Find where the given text appears and provide that cell's center as [X, Y] coordinate. 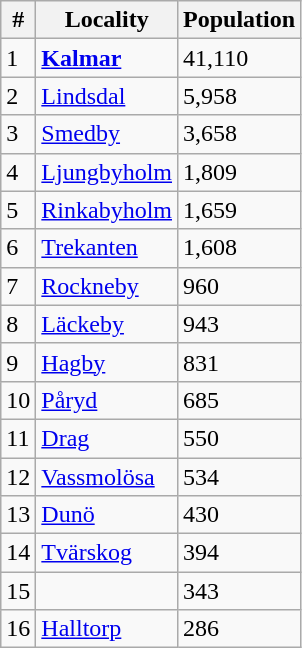
14 [18, 553]
9 [18, 362]
550 [240, 438]
15 [18, 591]
Drag [107, 438]
Lindsdal [107, 96]
960 [240, 286]
16 [18, 629]
Rockneby [107, 286]
Population [240, 20]
3,658 [240, 134]
685 [240, 400]
Smedby [107, 134]
7 [18, 286]
Ljungbyholm [107, 172]
10 [18, 400]
2 [18, 96]
Rinkabyholm [107, 210]
12 [18, 477]
430 [240, 515]
Trekanten [107, 248]
343 [240, 591]
8 [18, 324]
1 [18, 58]
831 [240, 362]
Vassmolösa [107, 477]
Dunö [107, 515]
Halltorp [107, 629]
Hagby [107, 362]
11 [18, 438]
6 [18, 248]
Påryd [107, 400]
Locality [107, 20]
5 [18, 210]
394 [240, 553]
# [18, 20]
1,608 [240, 248]
1,659 [240, 210]
Kalmar [107, 58]
943 [240, 324]
41,110 [240, 58]
13 [18, 515]
4 [18, 172]
286 [240, 629]
Läckeby [107, 324]
5,958 [240, 96]
3 [18, 134]
534 [240, 477]
1,809 [240, 172]
Tvärskog [107, 553]
